For the text-containing cell, return its midpoint in [X, Y] coordinate format. 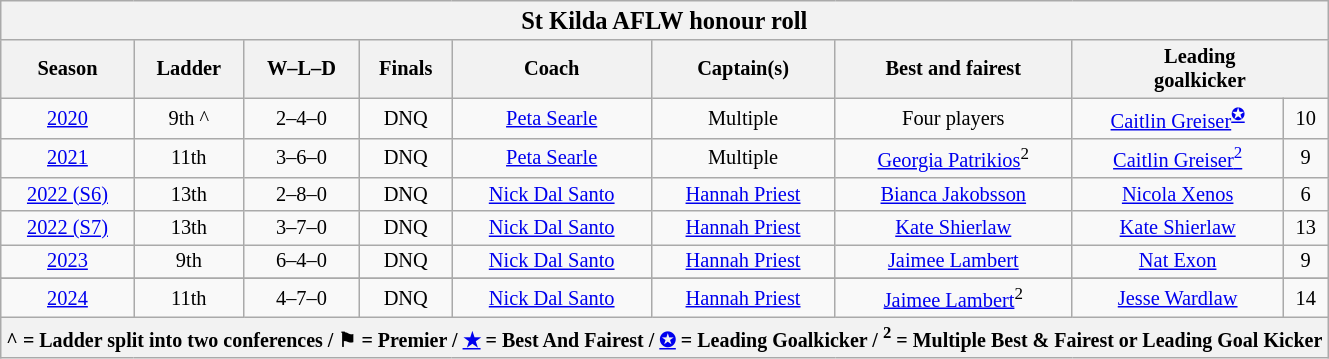
Leadinggoalkicker [1200, 69]
3–7–0 [301, 228]
4–7–0 [301, 298]
Jesse Wardlaw [1178, 298]
6–4–0 [301, 262]
2–4–0 [301, 118]
2022 (S7) [68, 228]
3–6–0 [301, 158]
Bianca Jakobsson [954, 194]
9th [188, 262]
2–8–0 [301, 194]
9th ^ [188, 118]
Caitlin Greiser2 [1178, 158]
St Kilda AFLW honour roll [664, 21]
10 [1305, 118]
Finals [406, 69]
Jaimee Lambert [954, 262]
Nicola Xenos [1178, 194]
2020 [68, 118]
6 [1305, 194]
Jaimee Lambert2 [954, 298]
Four players [954, 118]
Ladder [188, 69]
13 [1305, 228]
2021 [68, 158]
W–L–D [301, 69]
Captain(s) [742, 69]
Caitlin Greiser✪ [1178, 118]
Nat Exon [1178, 262]
Best and fairest [954, 69]
2022 (S6) [68, 194]
Coach [552, 69]
14 [1305, 298]
2023 [68, 262]
2024 [68, 298]
Season [68, 69]
Georgia Patrikios2 [954, 158]
